Search for the cell housing the specified text and yield its [x, y] center coordinate. 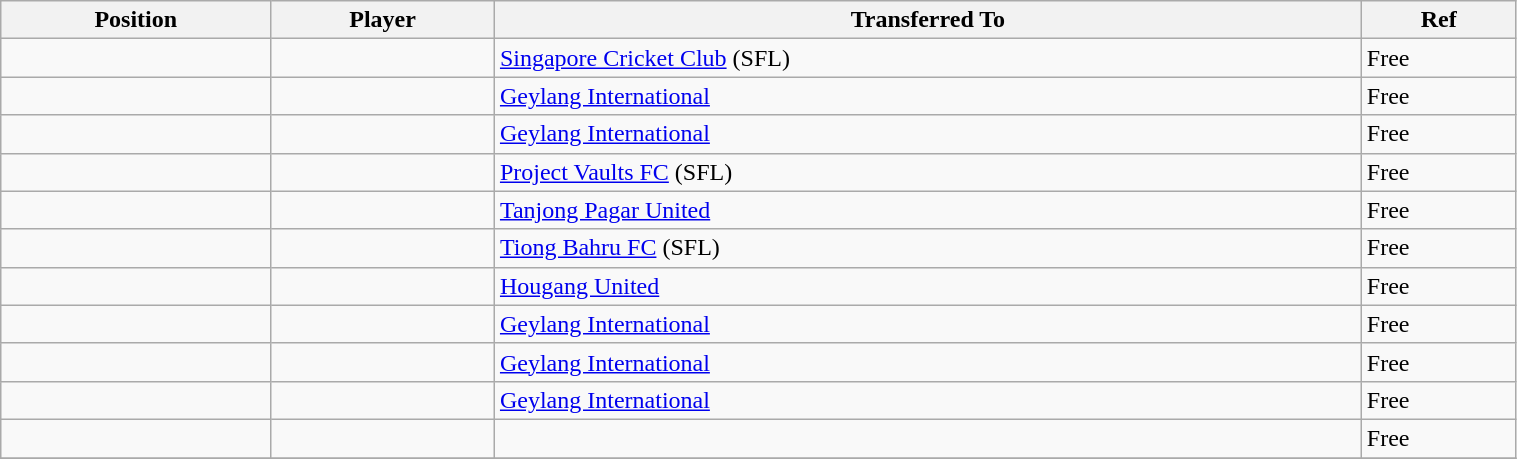
Project Vaults FC (SFL) [928, 172]
Transferred To [928, 20]
Hougang United [928, 286]
Tanjong Pagar United [928, 210]
Ref [1438, 20]
Player [383, 20]
Singapore Cricket Club (SFL) [928, 58]
Position [136, 20]
Tiong Bahru FC (SFL) [928, 248]
